Identify which cell holds the provided text, then report its (X, Y) central coordinate. 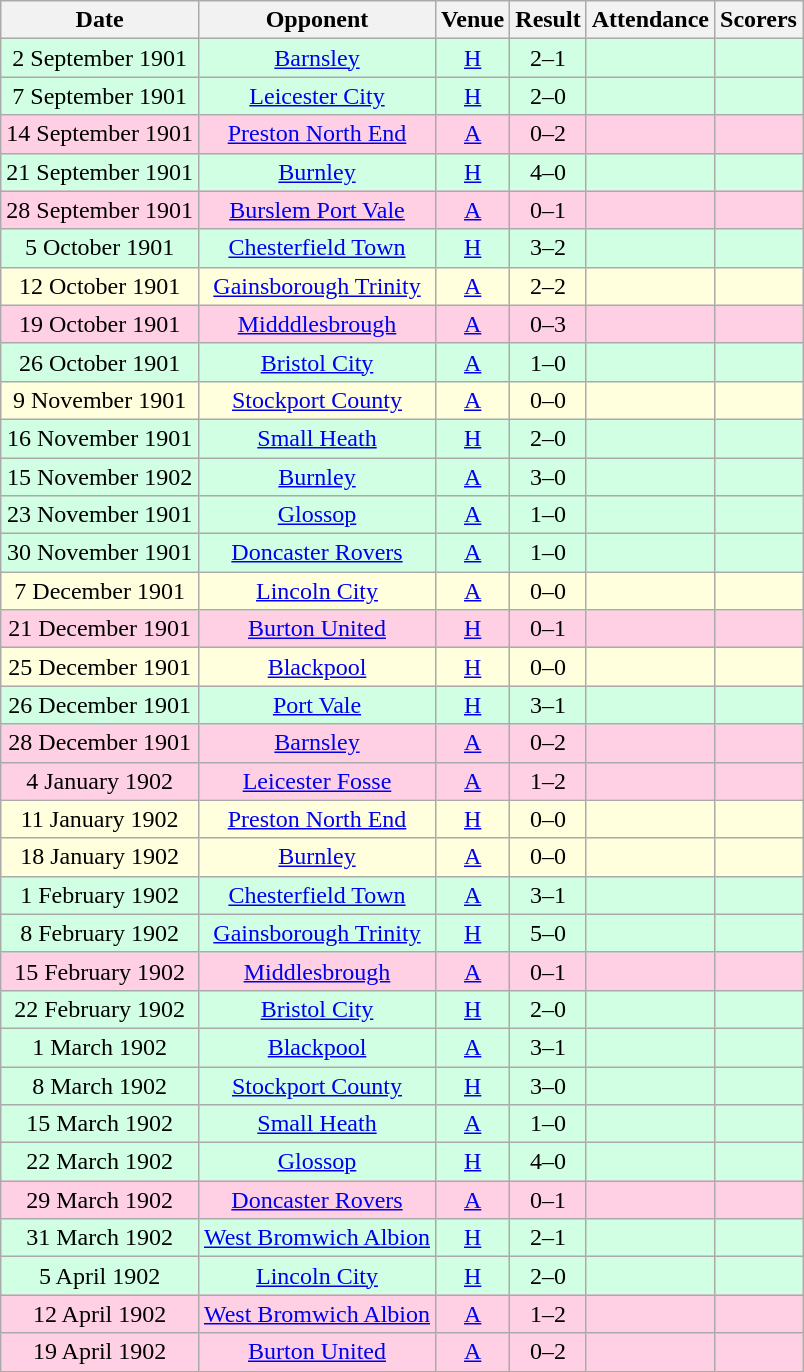
7 September 1901 (100, 96)
Midddlesbrough (316, 324)
30 November 1901 (100, 553)
8 February 1902 (100, 933)
3–2 (548, 248)
1 February 1902 (100, 895)
19 October 1901 (100, 324)
22 March 1902 (100, 1162)
28 December 1901 (100, 743)
5–0 (548, 933)
25 December 1901 (100, 667)
15 March 1902 (100, 1124)
5 October 1901 (100, 248)
Burslem Port Vale (316, 210)
16 November 1901 (100, 438)
Scorers (759, 20)
23 November 1901 (100, 515)
21 September 1901 (100, 172)
Result (548, 20)
11 January 1902 (100, 819)
2 September 1901 (100, 58)
Attendance (650, 20)
22 February 1902 (100, 1009)
Port Vale (316, 705)
29 March 1902 (100, 1200)
12 October 1901 (100, 286)
14 September 1901 (100, 134)
15 November 1902 (100, 477)
15 February 1902 (100, 971)
Venue (473, 20)
4 January 1902 (100, 781)
Opponent (316, 20)
12 April 1902 (100, 1314)
21 December 1901 (100, 629)
26 October 1901 (100, 362)
8 March 1902 (100, 1085)
18 January 1902 (100, 857)
5 April 1902 (100, 1276)
19 April 1902 (100, 1352)
2–2 (548, 286)
Middlesbrough (316, 971)
28 September 1901 (100, 210)
Leicester City (316, 96)
0–3 (548, 324)
1 March 1902 (100, 1047)
Date (100, 20)
26 December 1901 (100, 705)
Leicester Fosse (316, 781)
9 November 1901 (100, 400)
31 March 1902 (100, 1238)
7 December 1901 (100, 591)
